Identify which cell holds the provided text, then report its (X, Y) central coordinate. 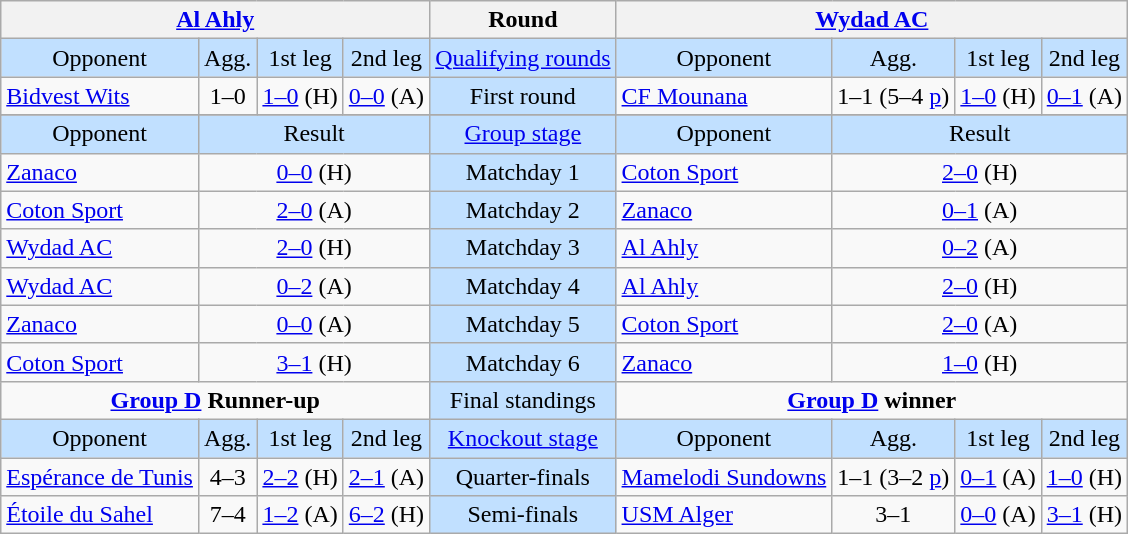
2–2 (H) (300, 477)
3–1 (894, 515)
Qualifying rounds (523, 58)
Knockout stage (523, 438)
4–3 (227, 477)
Mamelodi Sundowns (724, 477)
Matchday 1 (523, 172)
Semi-finals (523, 515)
Matchday 4 (523, 286)
2–1 (A) (386, 477)
7–4 (227, 515)
First round (523, 96)
1–1 (5–4 p) (894, 96)
Matchday 2 (523, 210)
Quarter-finals (523, 477)
Round (523, 20)
Matchday 6 (523, 362)
6–2 (H) (386, 515)
Bidvest Wits (100, 96)
Matchday 5 (523, 324)
1–1 (3–2 p) (894, 477)
1–2 (A) (300, 515)
Final standings (523, 400)
Espérance de Tunis (100, 477)
Matchday 3 (523, 248)
Group stage (523, 134)
0–0 (H) (314, 172)
1–0 (227, 96)
Group D winner (872, 400)
Étoile du Sahel (100, 515)
Group D Runner-up (216, 400)
USM Alger (724, 515)
CF Mounana (724, 96)
